Return (x, y) of the center of cell containing provided text 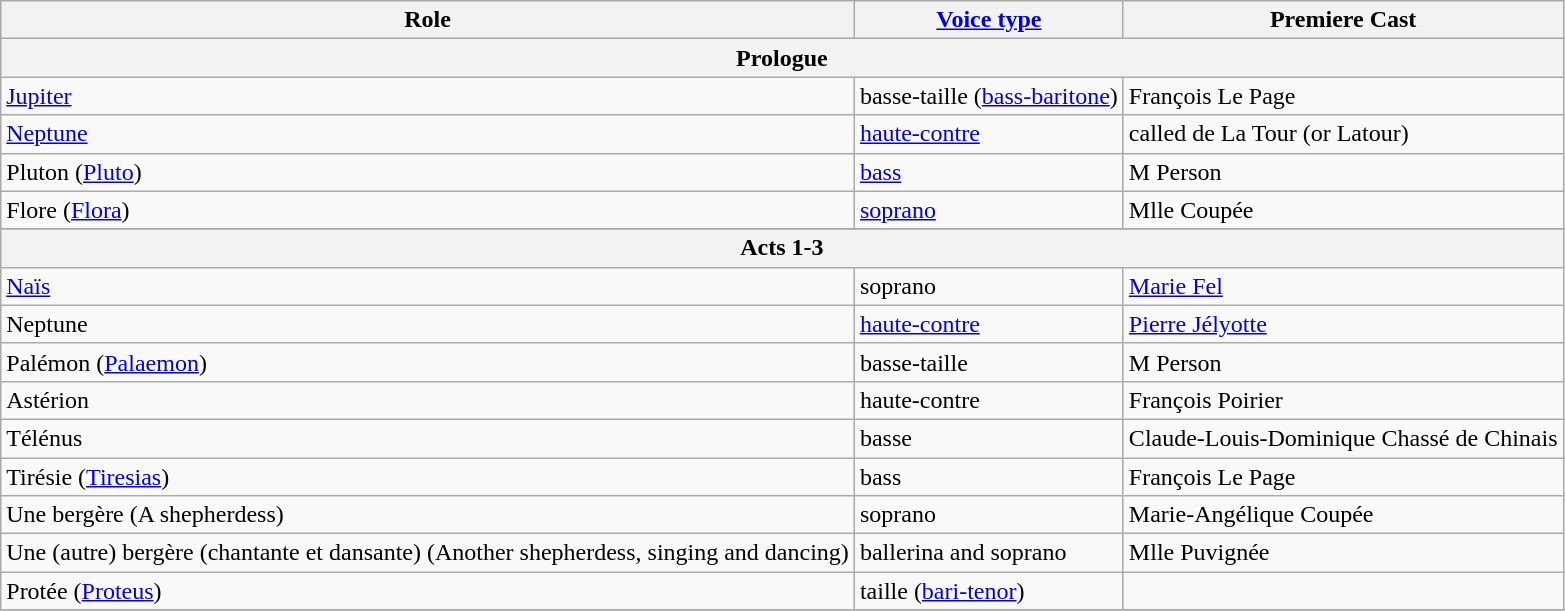
Claude-Louis-Dominique Chassé de Chinais (1343, 438)
Tirésie (Tiresias) (428, 477)
Astérion (428, 400)
Une bergère (A shepherdess) (428, 515)
Pluton (Pluto) (428, 172)
basse-taille (988, 362)
taille (bari-tenor) (988, 591)
Flore (Flora) (428, 210)
called de La Tour (or Latour) (1343, 134)
Pierre Jélyotte (1343, 324)
François Poirier (1343, 400)
Role (428, 20)
Mlle Puvignée (1343, 553)
Naïs (428, 286)
Une (autre) bergère (chantante et dansante) (Another shepherdess, singing and dancing) (428, 553)
ballerina and soprano (988, 553)
Protée (Proteus) (428, 591)
Marie-Angélique Coupée (1343, 515)
Mlle Coupée (1343, 210)
Palémon (Palaemon) (428, 362)
Acts 1-3 (782, 248)
Voice type (988, 20)
Télénus (428, 438)
Prologue (782, 58)
basse (988, 438)
Premiere Cast (1343, 20)
Marie Fel (1343, 286)
basse-taille (bass-baritone) (988, 96)
Jupiter (428, 96)
